For the text-containing cell, return its midpoint in (x, y) coordinate format. 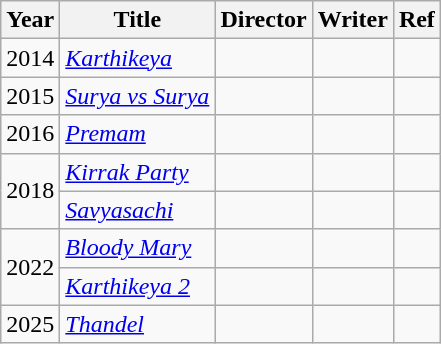
2014 (30, 58)
Year (30, 20)
Writer (352, 20)
Ref (416, 20)
Karthikeya (138, 58)
Director (264, 20)
Surya vs Surya (138, 96)
Premam (138, 134)
Kirrak Party (138, 172)
Savyasachi (138, 210)
2022 (30, 267)
Title (138, 20)
2018 (30, 191)
2025 (30, 324)
Karthikeya 2 (138, 286)
Bloody Mary (138, 248)
2016 (30, 134)
Thandel (138, 324)
2015 (30, 96)
